Detect which cell encompasses the target text, then output its (X, Y) center coordinate. 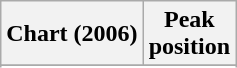
Chart (2006) (72, 34)
Peakposition (189, 34)
